Extract the (X, Y) coordinate from the center of the cell holding the provided text.  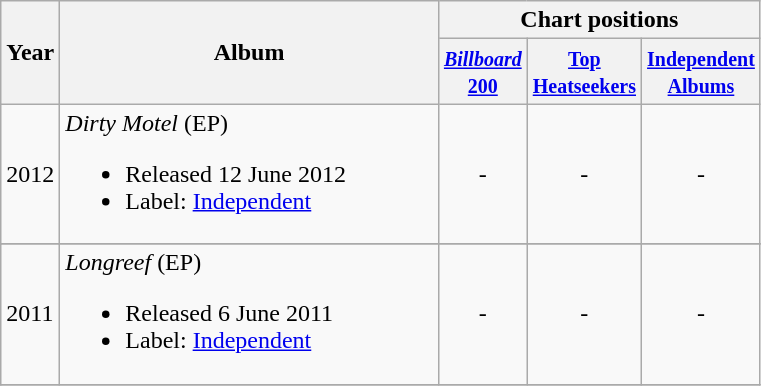
Dirty Motel (EP)Released 12 June 2012Label: Independent (250, 174)
2011 (30, 314)
Top Heatseekers (584, 72)
2012 (30, 174)
Independent Albums (702, 72)
Longreef (EP)Released 6 June 2011Label: Independent (250, 314)
Year (30, 52)
Chart positions (599, 20)
Billboard 200 (482, 72)
Album (250, 52)
